Pinpoint the cell where the given text exists, returning its (x, y) midpoint coordinate. 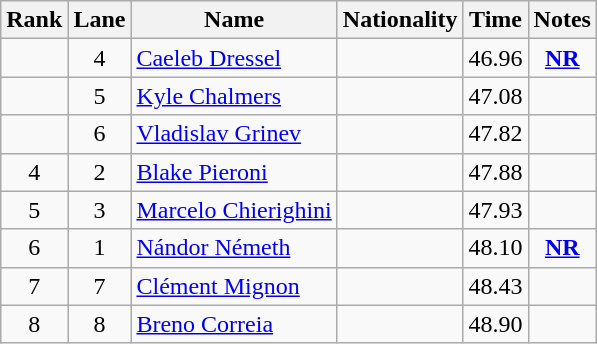
Blake Pieroni (234, 172)
47.08 (496, 96)
Name (234, 20)
Caeleb Dressel (234, 58)
47.93 (496, 210)
Clément Mignon (234, 286)
Rank (34, 20)
48.10 (496, 248)
Kyle Chalmers (234, 96)
Breno Correia (234, 324)
Time (496, 20)
48.43 (496, 286)
47.88 (496, 172)
2 (100, 172)
46.96 (496, 58)
Notes (562, 20)
Vladislav Grinev (234, 134)
48.90 (496, 324)
Lane (100, 20)
Nationality (400, 20)
1 (100, 248)
3 (100, 210)
Marcelo Chierighini (234, 210)
Nándor Németh (234, 248)
47.82 (496, 134)
